Return the (x, y) coordinate for the center point of the cell that contains the specified text.  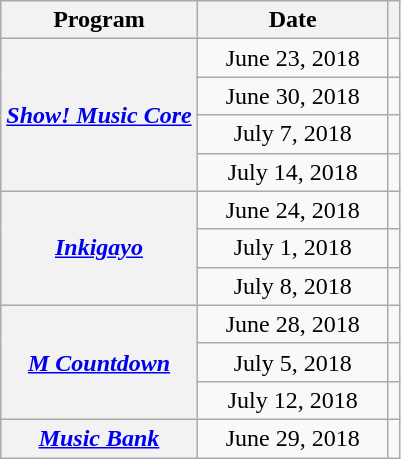
Show! Music Core (99, 115)
July 7, 2018 (292, 134)
Date (292, 20)
June 24, 2018 (292, 210)
July 1, 2018 (292, 248)
June 28, 2018 (292, 324)
M Countdown (99, 362)
June 30, 2018 (292, 96)
July 12, 2018 (292, 400)
July 8, 2018 (292, 286)
June 23, 2018 (292, 58)
July 5, 2018 (292, 362)
July 14, 2018 (292, 172)
Music Bank (99, 438)
June 29, 2018 (292, 438)
Program (99, 20)
Inkigayo (99, 248)
